Search for the cell housing the specified text and yield its [X, Y] center coordinate. 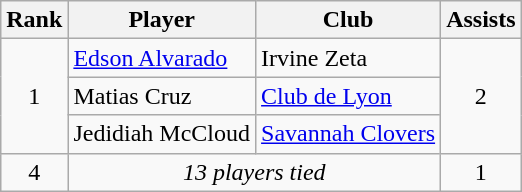
Player [162, 20]
Club [348, 20]
2 [481, 96]
Rank [34, 20]
13 players tied [254, 172]
Matias Cruz [162, 96]
Club de Lyon [348, 96]
Jedidiah McCloud [162, 134]
Assists [481, 20]
Savannah Clovers [348, 134]
Irvine Zeta [348, 58]
4 [34, 172]
Edson Alvarado [162, 58]
